Capture the cell that displays the provided text and extract its [x, y] central coordinate. 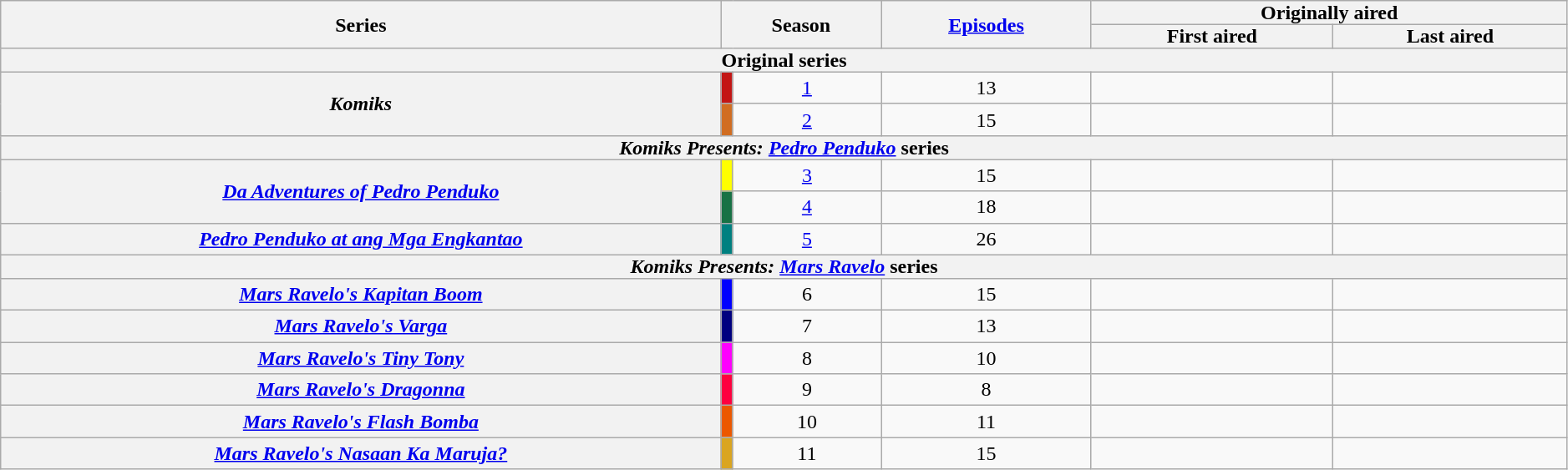
Last aired [1450, 36]
5 [807, 239]
First aired [1211, 36]
Season [801, 25]
Mars Ravelo's Flash Bomba [361, 422]
Original series [784, 60]
Pedro Penduko at ang Mga Engkantao [361, 239]
Mars Ravelo's Varga [361, 326]
7 [807, 326]
1 [807, 88]
4 [807, 207]
Series [361, 25]
Originally aired [1329, 13]
Komiks Presents: Mars Ravelo series [784, 266]
Mars Ravelo's Nasaan Ka Maruja? [361, 453]
3 [807, 175]
26 [986, 239]
Mars Ravelo's Dragonna [361, 390]
2 [807, 119]
Mars Ravelo's Tiny Tony [361, 358]
9 [807, 390]
Episodes [986, 25]
18 [986, 207]
6 [807, 295]
Da Adventures of Pedro Penduko [361, 191]
Komiks Presents: Pedro Penduko series [784, 147]
Komiks [361, 104]
Mars Ravelo's Kapitan Boom [361, 295]
